Output the (x, y) coordinate of the center of the cell containing the given text.  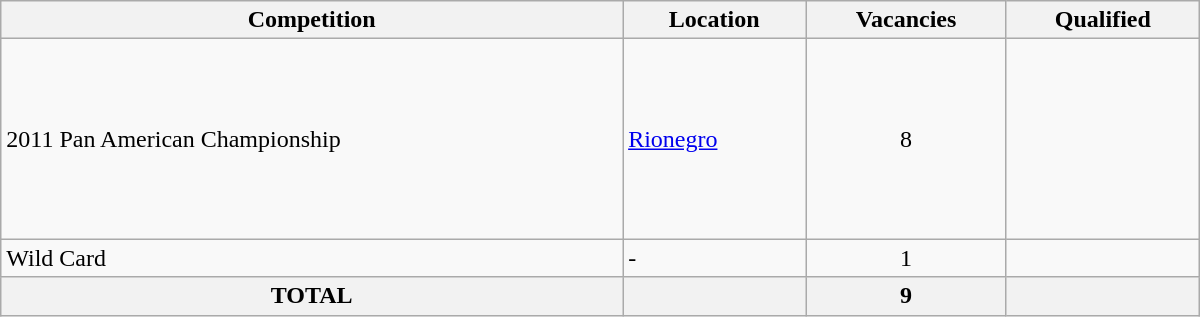
Rionegro (714, 139)
Location (714, 20)
Qualified (1102, 20)
TOTAL (312, 296)
Competition (312, 20)
Vacancies (906, 20)
8 (906, 139)
9 (906, 296)
Wild Card (312, 258)
2011 Pan American Championship (312, 139)
- (714, 258)
1 (906, 258)
